Output the [x, y] coordinate of the center of the cell containing the given text.  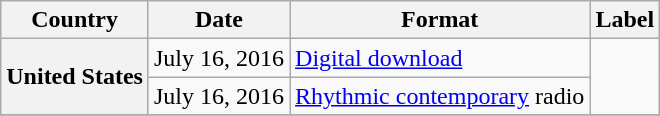
Label [625, 20]
Country [75, 20]
Digital download [440, 58]
United States [75, 77]
Rhythmic contemporary radio [440, 96]
Format [440, 20]
Date [218, 20]
